Capture the cell that displays the provided text and extract its (X, Y) central coordinate. 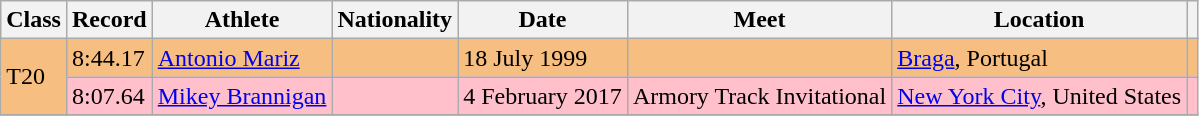
New York City, United States (1040, 96)
Record (109, 20)
8:44.17 (109, 58)
Mikey Brannigan (242, 96)
T20 (34, 77)
Location (1040, 20)
8:07.64 (109, 96)
Braga, Portugal (1040, 58)
Date (543, 20)
18 July 1999 (543, 58)
Athlete (242, 20)
Antonio Mariz (242, 58)
Armory Track Invitational (759, 96)
Nationality (395, 20)
Meet (759, 20)
Class (34, 20)
4 February 2017 (543, 96)
